Search for the cell housing the specified text and yield its (x, y) center coordinate. 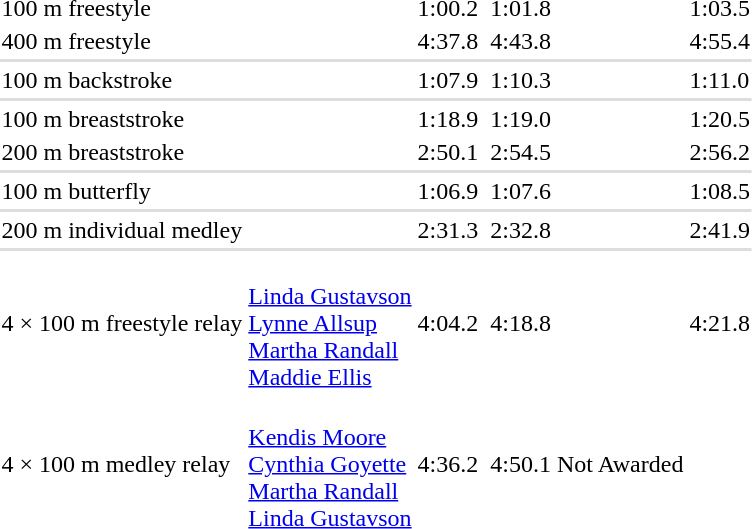
4 × 100 m freestyle relay (122, 323)
100 m butterfly (122, 191)
2:31.3 (448, 230)
4:21.8 (720, 323)
Linda GustavsonLynne AllsupMartha RandallMaddie Ellis (330, 323)
1:19.0 (521, 119)
1:08.5 (720, 191)
400 m freestyle (122, 41)
2:54.5 (521, 152)
100 m breaststroke (122, 119)
4:43.8 (521, 41)
2:32.8 (521, 230)
1:20.5 (720, 119)
4:18.8 (521, 323)
4:04.2 (448, 323)
1:07.6 (521, 191)
1:10.3 (521, 80)
4:37.8 (448, 41)
100 m backstroke (122, 80)
200 m individual medley (122, 230)
2:50.1 (448, 152)
4:55.4 (720, 41)
1:11.0 (720, 80)
1:06.9 (448, 191)
200 m breaststroke (122, 152)
1:18.9 (448, 119)
1:07.9 (448, 80)
2:56.2 (720, 152)
2:41.9 (720, 230)
